Capture the cell that displays the provided text and extract its (x, y) central coordinate. 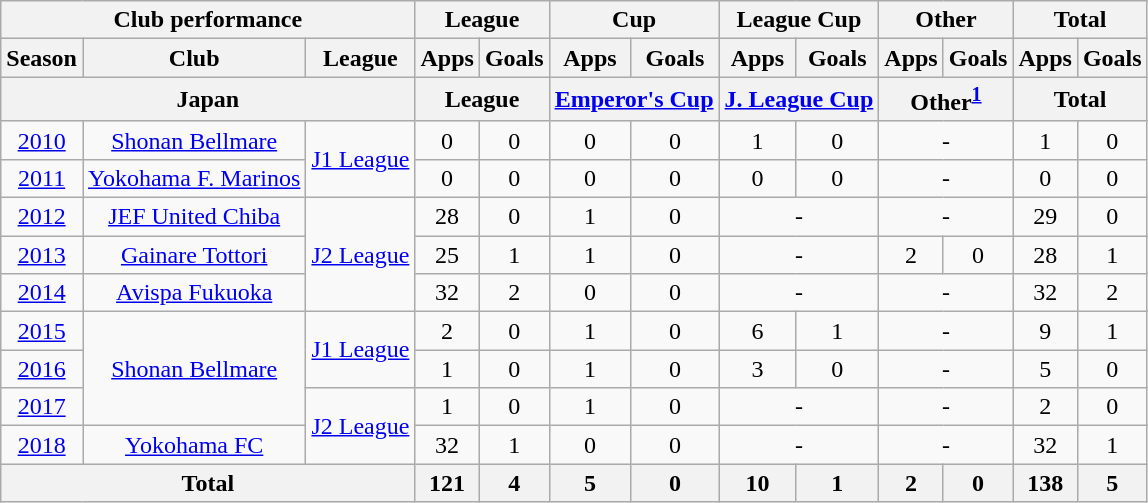
2018 (42, 445)
Japan (208, 100)
25 (447, 255)
Cup (634, 20)
29 (1045, 217)
6 (758, 331)
Club performance (208, 20)
2014 (42, 293)
2013 (42, 255)
J. League Cup (799, 100)
Yokohama FC (194, 445)
Emperor's Cup (634, 100)
Club (194, 58)
Avispa Fukuoka (194, 293)
121 (447, 483)
League Cup (799, 20)
138 (1045, 483)
2010 (42, 140)
Other (946, 20)
3 (758, 369)
2016 (42, 369)
2017 (42, 407)
2011 (42, 178)
10 (758, 483)
2015 (42, 331)
4 (514, 483)
Yokohama F. Marinos (194, 178)
2012 (42, 217)
Other1 (946, 100)
JEF United Chiba (194, 217)
Season (42, 58)
Gainare Tottori (194, 255)
9 (1045, 331)
